Extract the [X, Y] coordinate from the center of the cell holding the provided text.  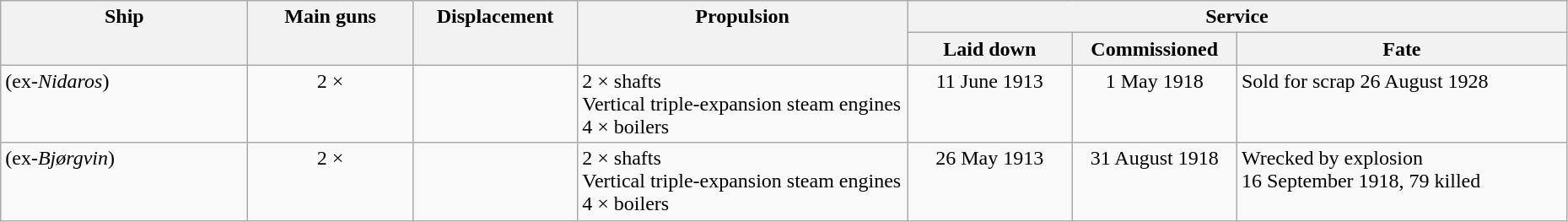
Displacement [494, 33]
Propulsion [742, 33]
Commissioned [1154, 49]
Laid down [990, 49]
Ship [125, 33]
(ex-Bjørgvin) [125, 181]
31 August 1918 [1154, 181]
Fate [1402, 49]
Wrecked by explosion 16 September 1918, 79 killed [1402, 181]
26 May 1913 [990, 181]
Service [1237, 17]
11 June 1913 [990, 104]
1 May 1918 [1154, 104]
Sold for scrap 26 August 1928 [1402, 104]
Main guns [331, 33]
(ex-Nidaros) [125, 104]
